Scan for the cell matching the given text and deliver its [X, Y] coordinate at center. 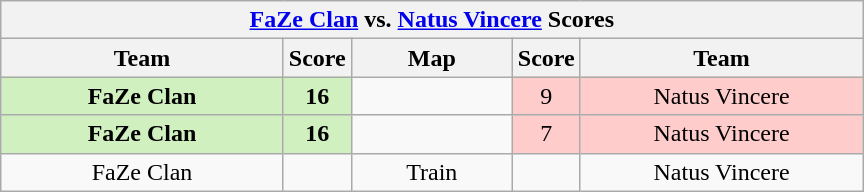
7 [546, 134]
9 [546, 96]
Map [432, 58]
Train [432, 172]
FaZe Clan vs. Natus Vincere Scores [432, 20]
